Determine the [x, y] coordinate at the center of the cell enclosing the given text.  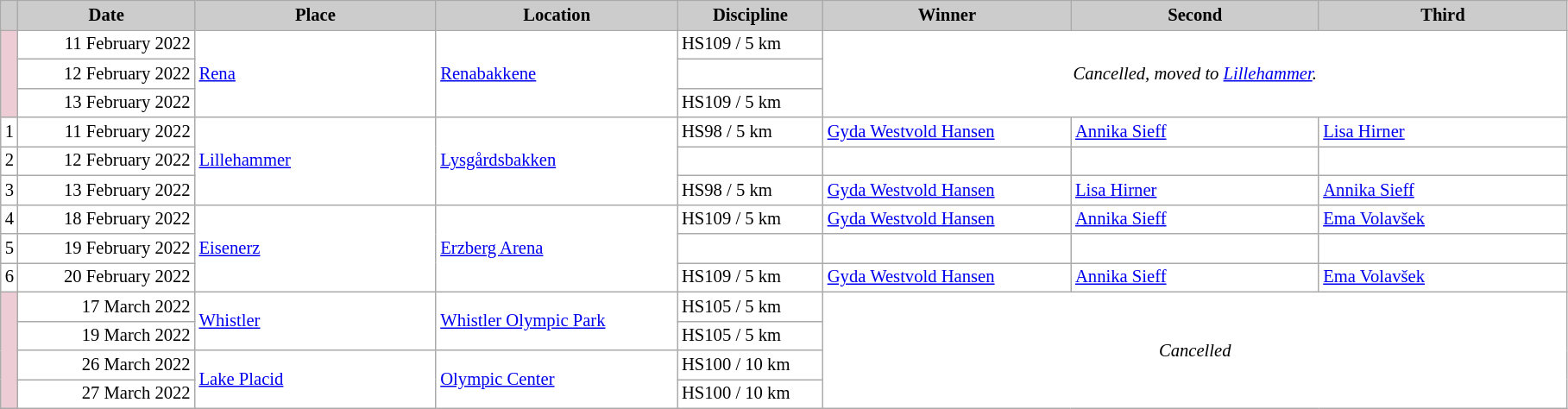
Whistler [316, 321]
Cancelled [1195, 350]
Third [1443, 15]
1 [9, 132]
17 March 2022 [107, 306]
Lillehammer [316, 160]
6 [9, 277]
Discipline [751, 15]
Rena [316, 72]
Location [557, 15]
19 February 2022 [107, 248]
18 February 2022 [107, 219]
27 March 2022 [107, 393]
3 [9, 190]
Cancelled, moved to Lillehammer. [1195, 72]
Lake Placid [316, 380]
Renabakkene [557, 72]
2 [9, 160]
Eisenerz [316, 249]
Second [1194, 15]
Lysgårdsbakken [557, 160]
Place [316, 15]
19 March 2022 [107, 336]
Erzberg Arena [557, 249]
20 February 2022 [107, 277]
4 [9, 219]
Olympic Center [557, 380]
Whistler Olympic Park [557, 321]
5 [9, 248]
Date [107, 15]
26 March 2022 [107, 365]
Winner [948, 15]
